Pinpoint the cell where the given text exists, returning its (x, y) midpoint coordinate. 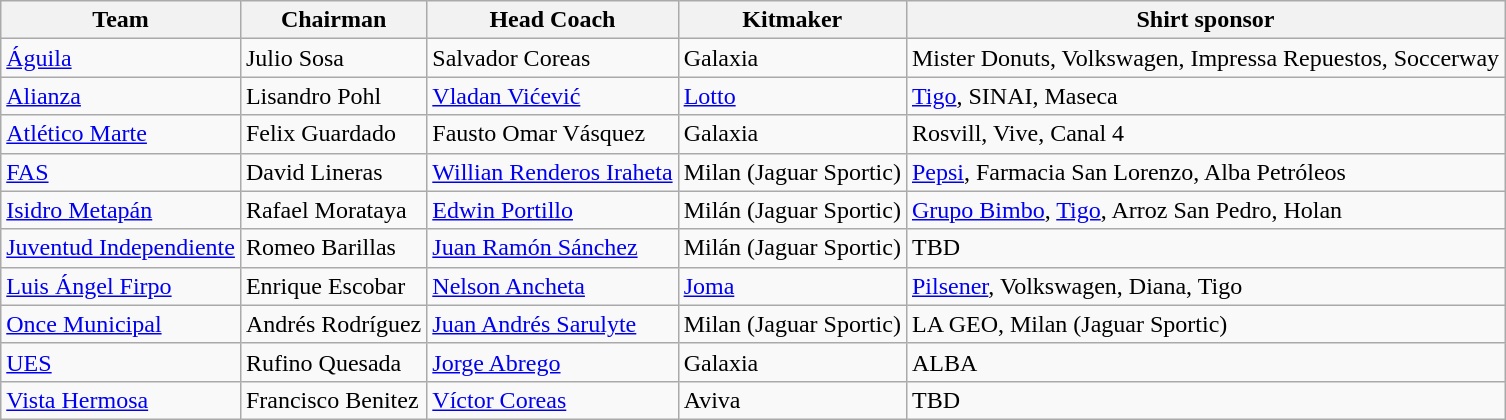
Team (121, 20)
Juan Andrés Sarulyte (552, 324)
Julio Sosa (333, 58)
ALBA (1205, 362)
Grupo Bimbo, Tigo, Arroz San Pedro, Holan (1205, 210)
Luis Ángel Firpo (121, 286)
Felix Guardado (333, 134)
Tigo, SINAI, Maseca (1205, 96)
Vista Hermosa (121, 400)
Edwin Portillo (552, 210)
Mister Donuts, Volkswagen, Impressa Repuestos, Soccerway (1205, 58)
Víctor Coreas (552, 400)
Head Coach (552, 20)
Atlético Marte (121, 134)
Andrés Rodríguez (333, 324)
LA GEO, Milan (Jaguar Sportic) (1205, 324)
Kitmaker (792, 20)
UES (121, 362)
Juventud Independiente (121, 248)
Alianza (121, 96)
Nelson Ancheta (552, 286)
Rufino Quesada (333, 362)
Romeo Barillas (333, 248)
Joma (792, 286)
David Lineras (333, 172)
Enrique Escobar (333, 286)
Lisandro Pohl (333, 96)
Juan Ramón Sánchez (552, 248)
Lotto (792, 96)
Jorge Abrego (552, 362)
Once Municipal (121, 324)
Isidro Metapán (121, 210)
Aviva (792, 400)
Francisco Benitez (333, 400)
Águila (121, 58)
Willian Renderos Iraheta (552, 172)
Shirt sponsor (1205, 20)
Rafael Morataya (333, 210)
FAS (121, 172)
Rosvill, Vive, Canal 4 (1205, 134)
Chairman (333, 20)
Fausto Omar Vásquez (552, 134)
Pepsi, Farmacia San Lorenzo, Alba Petróleos (1205, 172)
Vladan Vićević (552, 96)
Salvador Coreas (552, 58)
Pilsener, Volkswagen, Diana, Tigo (1205, 286)
